For the text-containing cell, return its midpoint in (X, Y) coordinate format. 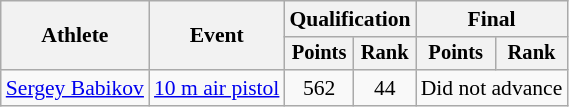
562 (318, 88)
Sergey Babikov (75, 88)
10 m air pistol (216, 88)
Qualification (350, 19)
44 (385, 88)
Final (492, 19)
Athlete (75, 36)
Event (216, 36)
Did not advance (492, 88)
